Output the [X, Y] coordinate of the center of the cell containing the given text.  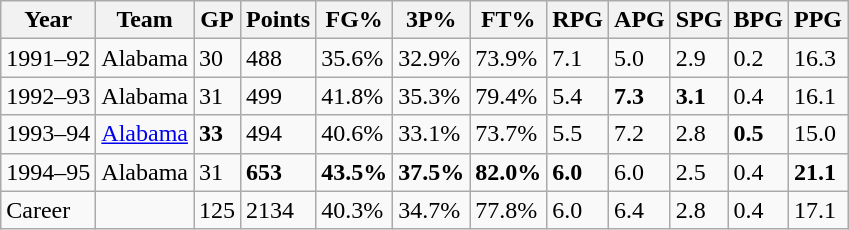
30 [218, 58]
FG% [354, 20]
5.5 [578, 134]
FT% [508, 20]
7.1 [578, 58]
82.0% [508, 172]
21.1 [818, 172]
Points [278, 20]
2.5 [699, 172]
73.7% [508, 134]
APG [640, 20]
GP [218, 20]
0.5 [758, 134]
40.6% [354, 134]
34.7% [432, 210]
16.3 [818, 58]
43.5% [354, 172]
79.4% [508, 96]
488 [278, 58]
37.5% [432, 172]
15.0 [818, 134]
33.1% [432, 134]
125 [218, 210]
0.2 [758, 58]
33 [218, 134]
SPG [699, 20]
3P% [432, 20]
494 [278, 134]
7.2 [640, 134]
77.8% [508, 210]
Career [48, 210]
73.9% [508, 58]
3.1 [699, 96]
40.3% [354, 210]
653 [278, 172]
5.0 [640, 58]
1993–94 [48, 134]
16.1 [818, 96]
2134 [278, 210]
32.9% [432, 58]
5.4 [578, 96]
1991–92 [48, 58]
1994–95 [48, 172]
6.4 [640, 210]
PPG [818, 20]
41.8% [354, 96]
35.6% [354, 58]
1992–93 [48, 96]
17.1 [818, 210]
BPG [758, 20]
7.3 [640, 96]
Team [145, 20]
RPG [578, 20]
35.3% [432, 96]
499 [278, 96]
2.9 [699, 58]
Year [48, 20]
